For the text-containing cell, return its midpoint in (x, y) coordinate format. 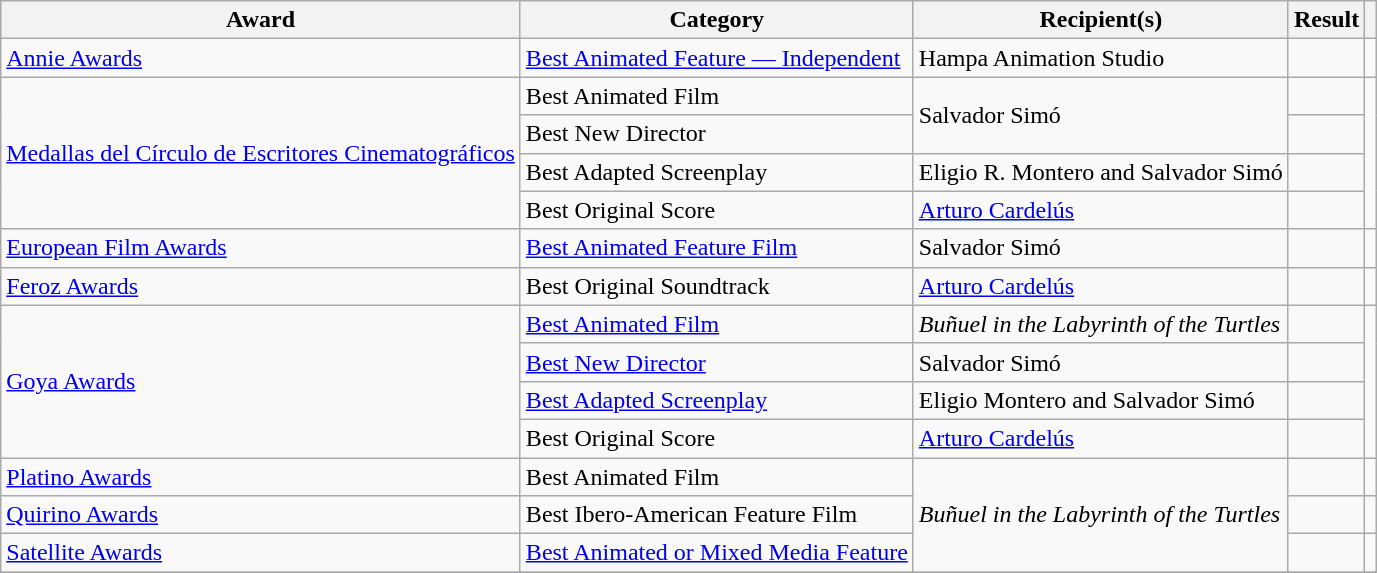
Quirino Awards (261, 515)
Best Ibero-American Feature Film (716, 515)
Annie Awards (261, 58)
Best Animated or Mixed Media Feature (716, 553)
Best Original Soundtrack (716, 286)
Goya Awards (261, 381)
Hampa Animation Studio (1100, 58)
Eligio R. Montero and Salvador Simó (1100, 172)
Medallas del Círculo de Escritores Cinematográficos (261, 153)
Eligio Montero and Salvador Simó (1100, 400)
Best Animated Feature — Independent (716, 58)
Platino Awards (261, 477)
Category (716, 20)
Best Animated Feature Film (716, 248)
Recipient(s) (1100, 20)
Result (1326, 20)
European Film Awards (261, 248)
Feroz Awards (261, 286)
Award (261, 20)
Satellite Awards (261, 553)
